From the cell containing the given text, extract its center point as (x, y) coordinate. 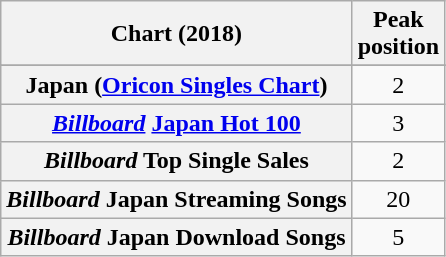
3 (398, 123)
Billboard Japan Download Songs (176, 237)
Japan (Oricon Singles Chart) (176, 85)
Chart (2018) (176, 34)
Peakposition (398, 34)
5 (398, 237)
Billboard Japan Hot 100 (176, 123)
20 (398, 199)
Billboard Japan Streaming Songs (176, 199)
Billboard Top Single Sales (176, 161)
